Detect which cell encompasses the target text, then output its [x, y] center coordinate. 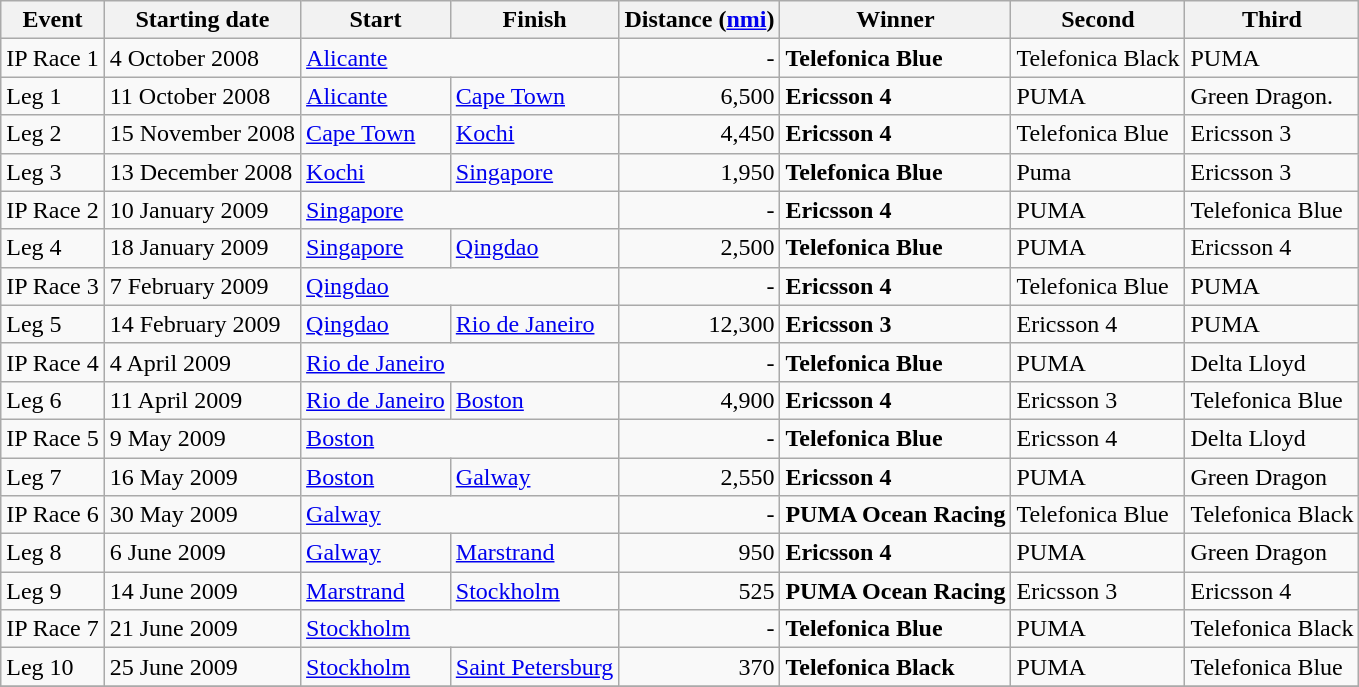
Saint Petersburg [534, 667]
25 June 2009 [202, 667]
IP Race 5 [52, 438]
Third [1272, 20]
Event [52, 20]
12,300 [700, 324]
Start [376, 20]
4,900 [700, 400]
15 November 2008 [202, 134]
2,500 [700, 248]
18 January 2009 [202, 248]
Leg 9 [52, 591]
2,550 [700, 477]
4 April 2009 [202, 362]
IP Race 1 [52, 58]
11 October 2008 [202, 96]
14 February 2009 [202, 324]
IP Race 3 [52, 286]
4 October 2008 [202, 58]
Winner [896, 20]
Starting date [202, 20]
11 April 2009 [202, 400]
Leg 5 [52, 324]
16 May 2009 [202, 477]
Leg 3 [52, 172]
Leg 2 [52, 134]
10 January 2009 [202, 210]
Puma [1098, 172]
Green Dragon. [1272, 96]
Finish [534, 20]
IP Race 6 [52, 515]
IP Race 2 [52, 210]
Leg 1 [52, 96]
Second [1098, 20]
4,450 [700, 134]
Leg 7 [52, 477]
Leg 6 [52, 400]
21 June 2009 [202, 629]
370 [700, 667]
Distance (nmi) [700, 20]
9 May 2009 [202, 438]
30 May 2009 [202, 515]
950 [700, 553]
525 [700, 591]
14 June 2009 [202, 591]
IP Race 7 [52, 629]
7 February 2009 [202, 286]
6 June 2009 [202, 553]
13 December 2008 [202, 172]
Leg 10 [52, 667]
IP Race 4 [52, 362]
1,950 [700, 172]
6,500 [700, 96]
Leg 4 [52, 248]
Leg 8 [52, 553]
